Output the [X, Y] coordinate of the center of the cell containing the given text.  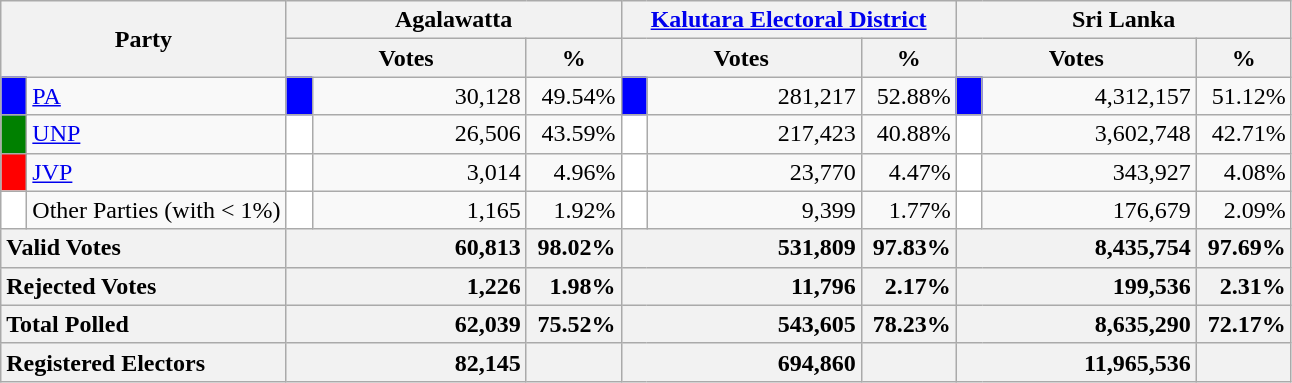
217,423 [754, 134]
1,165 [419, 210]
62,039 [406, 324]
2.31% [1244, 286]
82,145 [406, 362]
Sri Lanka [1124, 20]
75.52% [574, 324]
4.47% [908, 172]
1.92% [574, 210]
Valid Votes [144, 248]
52.88% [908, 96]
11,965,536 [1076, 362]
2.09% [1244, 210]
343,927 [1089, 172]
11,796 [741, 286]
JVP [156, 172]
Registered Electors [144, 362]
1.98% [574, 286]
3,014 [419, 172]
8,635,290 [1076, 324]
Agalawatta [454, 20]
40.88% [908, 134]
2.17% [908, 286]
3,602,748 [1089, 134]
Other Parties (with < 1%) [156, 210]
Party [144, 39]
42.71% [1244, 134]
60,813 [406, 248]
49.54% [574, 96]
97.69% [1244, 248]
543,605 [741, 324]
8,435,754 [1076, 248]
531,809 [741, 248]
4,312,157 [1089, 96]
23,770 [754, 172]
694,860 [741, 362]
199,536 [1076, 286]
51.12% [1244, 96]
4.08% [1244, 172]
26,506 [419, 134]
Rejected Votes [144, 286]
PA [156, 96]
1.77% [908, 210]
4.96% [574, 172]
Kalutara Electoral District [788, 20]
98.02% [574, 248]
30,128 [419, 96]
43.59% [574, 134]
97.83% [908, 248]
9,399 [754, 210]
UNP [156, 134]
176,679 [1089, 210]
78.23% [908, 324]
Total Polled [144, 324]
72.17% [1244, 324]
281,217 [754, 96]
1,226 [406, 286]
